Output the [x, y] coordinate of the center of the cell containing the given text.  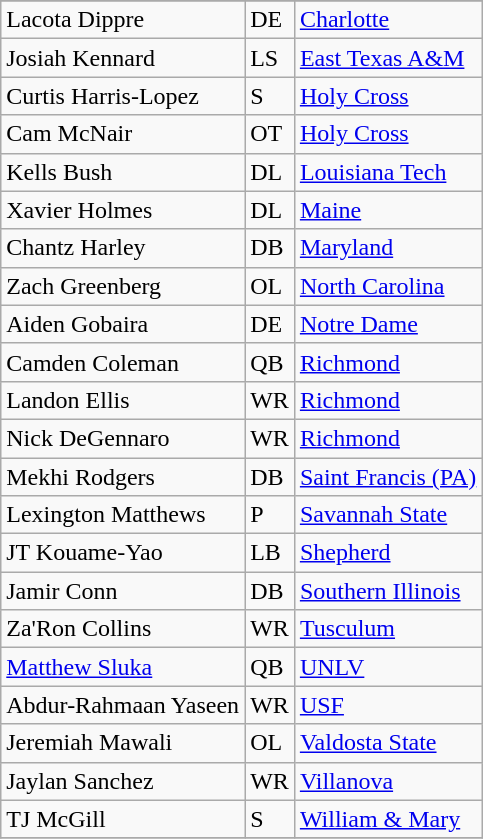
Southern Illinois [388, 591]
Chantz Harley [123, 248]
Nick DeGennaro [123, 438]
Lexington Matthews [123, 515]
OT [270, 134]
TJ McGill [123, 819]
USF [388, 705]
Jeremiah Mawali [123, 743]
Landon Ellis [123, 400]
Kells Bush [123, 172]
Savannah State [388, 515]
William & Mary [388, 819]
JT Kouame-Yao [123, 553]
Maryland [388, 248]
Mekhi Rodgers [123, 477]
North Carolina [388, 286]
Villanova [388, 781]
Jamir Conn [123, 591]
Jaylan Sanchez [123, 781]
LS [270, 58]
Tusculum [388, 629]
Valdosta State [388, 743]
UNLV [388, 667]
LB [270, 553]
Lacota Dippre [123, 20]
Aiden Gobaira [123, 324]
Camden Coleman [123, 362]
Louisiana Tech [388, 172]
Zach Greenberg [123, 286]
Abdur-Rahmaan Yaseen [123, 705]
Cam McNair [123, 134]
Xavier Holmes [123, 210]
East Texas A&M [388, 58]
Curtis Harris-Lopez [123, 96]
Za'Ron Collins [123, 629]
Saint Francis (PA) [388, 477]
P [270, 515]
Matthew Sluka [123, 667]
Shepherd [388, 553]
Maine [388, 210]
Josiah Kennard [123, 58]
Charlotte [388, 20]
Notre Dame [388, 324]
